Output the (x, y) coordinate of the center of the cell containing the given text.  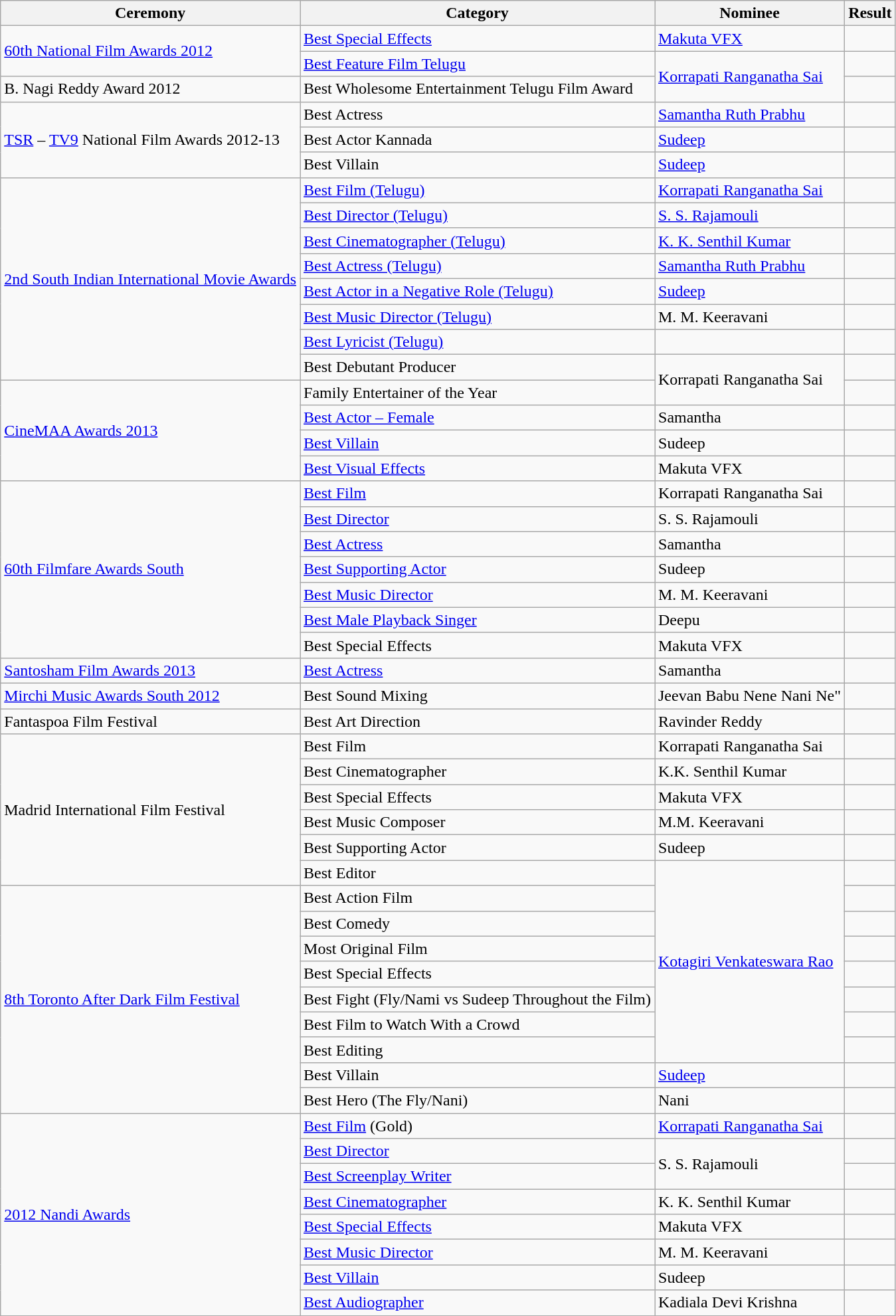
Ceremony (150, 13)
Best Actor – Female (478, 418)
Best Male Playback Singer (478, 620)
Best Hero (The Fly/Nani) (478, 1100)
Best Film to Watch With a Crowd (478, 1024)
Best Visual Effects (478, 468)
Best Music Composer (478, 822)
Kadiala Devi Krishna (750, 1303)
Best Wholesome Entertainment Telugu Film Award (478, 89)
Best Director (Telugu) (478, 215)
Best Audiographer (478, 1303)
Jeevan Babu Nene Nani Ne" (750, 696)
Best Actor in a Negative Role (Telugu) (478, 291)
60th Filmfare Awards South (150, 569)
Best Film (Telugu) (478, 190)
Best Film (Gold) (478, 1126)
Best Music Director (Telugu) (478, 317)
Santosham Film Awards 2013 (150, 670)
Nani (750, 1100)
Best Feature Film Telugu (478, 64)
Best Editor (478, 873)
Best Sound Mixing (478, 696)
Deepu (750, 620)
M.M. Keeravani (750, 822)
Best Screenplay Writer (478, 1176)
K.K. Senthil Kumar (750, 772)
Best Lyricist (Telugu) (478, 342)
60th National Film Awards 2012 (150, 51)
Kotagiri Venkateswara Rao (750, 961)
8th Toronto After Dark Film Festival (150, 999)
Nominee (750, 13)
Best Editing (478, 1050)
Best Action Film (478, 898)
Best Debutant Producer (478, 367)
Result (870, 13)
Best Comedy (478, 923)
Mirchi Music Awards South 2012 (150, 696)
2012 Nandi Awards (150, 1214)
2nd South Indian International Movie Awards (150, 278)
Best Art Direction (478, 721)
Best Actor Kannada (478, 140)
TSR – TV9 National Film Awards 2012-13 (150, 140)
Madrid International Film Festival (150, 810)
Best Actress (Telugu) (478, 266)
Most Original Film (478, 949)
Best Fight (Fly/Nami vs Sudeep Throughout the Film) (478, 999)
Family Entertainer of the Year (478, 393)
Fantaspoa Film Festival (150, 721)
Ravinder Reddy (750, 721)
CineMAA Awards 2013 (150, 430)
Best Cinematographer (Telugu) (478, 240)
Category (478, 13)
B. Nagi Reddy Award 2012 (150, 89)
